Locate the cell with the specified text and output its [X, Y] center coordinate. 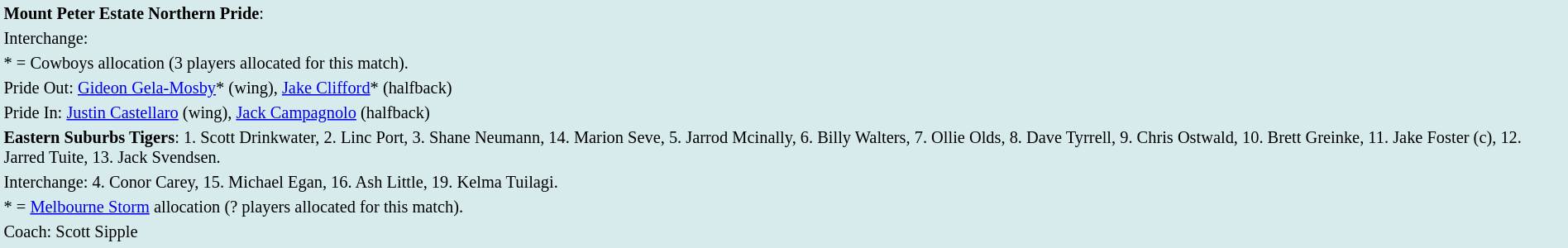
Interchange: [784, 38]
Mount Peter Estate Northern Pride: [784, 13]
Coach: Scott Sipple [784, 231]
Pride Out: Gideon Gela-Mosby* (wing), Jake Clifford* (halfback) [784, 88]
Pride In: Justin Castellaro (wing), Jack Campagnolo (halfback) [784, 112]
Interchange: 4. Conor Carey, 15. Michael Egan, 16. Ash Little, 19. Kelma Tuilagi. [784, 182]
* = Melbourne Storm allocation (? players allocated for this match). [784, 207]
* = Cowboys allocation (3 players allocated for this match). [784, 63]
